Determine the (X, Y) coordinate at the center of the cell enclosing the given text.  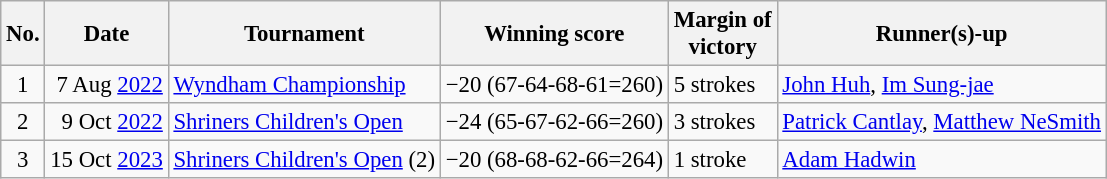
2 (23, 122)
Adam Hadwin (942, 160)
−20 (68-68-62-66=264) (554, 160)
3 (23, 160)
7 Aug 2022 (106, 85)
3 strokes (722, 122)
Wyndham Championship (304, 85)
No. (23, 34)
Shriners Children's Open (2) (304, 160)
−20 (67-64-68-61=260) (554, 85)
1 stroke (722, 160)
Patrick Cantlay, Matthew NeSmith (942, 122)
Runner(s)-up (942, 34)
−24 (65-67-62-66=260) (554, 122)
15 Oct 2023 (106, 160)
John Huh, Im Sung-jae (942, 85)
5 strokes (722, 85)
1 (23, 85)
9 Oct 2022 (106, 122)
Date (106, 34)
Margin ofvictory (722, 34)
Winning score (554, 34)
Shriners Children's Open (304, 122)
Tournament (304, 34)
